Find where the given text appears and provide that cell's center as (x, y) coordinate. 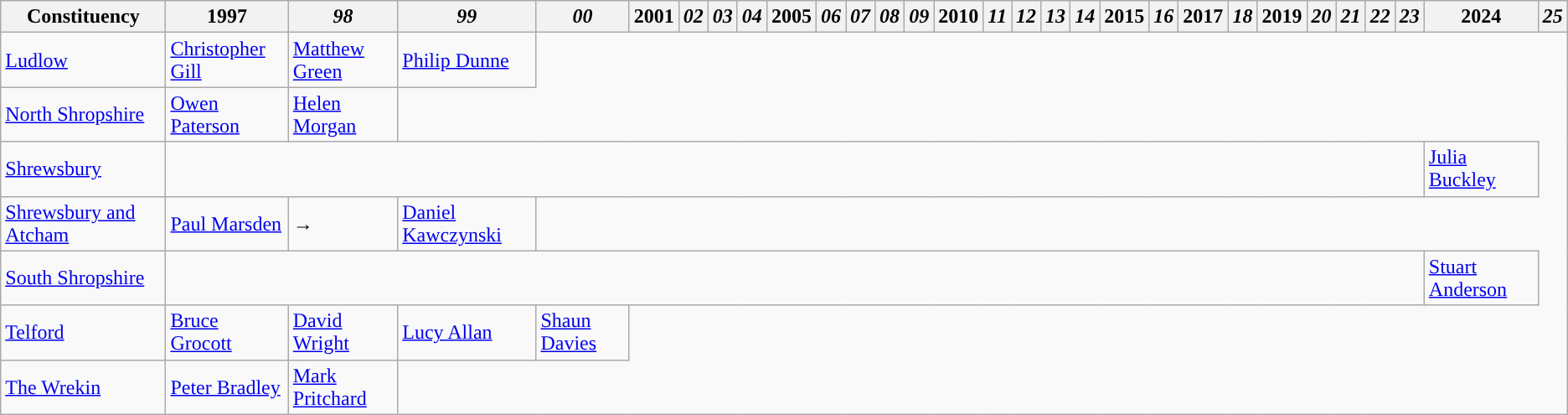
1997 (227, 17)
14 (1086, 17)
Lucy Allan (467, 332)
Shrewsbury (84, 169)
13 (1055, 17)
22 (1380, 17)
2017 (1203, 17)
Julia Buckley (1481, 169)
Daniel Kawczynski (467, 223)
2010 (958, 17)
South Shropshire (84, 278)
25 (1553, 17)
09 (920, 17)
Paul Marsden (227, 223)
04 (752, 17)
2019 (1282, 17)
Shaun Davies (583, 332)
2001 (653, 17)
98 (343, 17)
99 (467, 17)
2005 (791, 17)
16 (1164, 17)
08 (890, 17)
→ (343, 223)
Constituency (84, 17)
00 (583, 17)
Philip Dunne (467, 60)
12 (1027, 17)
03 (722, 17)
Bruce Grocott (227, 332)
David Wright (343, 332)
02 (694, 17)
Owen Paterson (227, 114)
2015 (1124, 17)
23 (1409, 17)
11 (998, 17)
Shrewsbury and Atcham (84, 223)
Peter Bradley (227, 387)
Ludlow (84, 60)
2024 (1481, 17)
06 (831, 17)
20 (1322, 17)
North Shropshire (84, 114)
Mark Pritchard (343, 387)
Stuart Anderson (1481, 278)
07 (861, 17)
The Wrekin (84, 387)
Telford (84, 332)
Matthew Green (343, 60)
Helen Morgan (343, 114)
21 (1350, 17)
18 (1243, 17)
Christopher Gill (227, 60)
